For the text-containing cell, return its midpoint in (x, y) coordinate format. 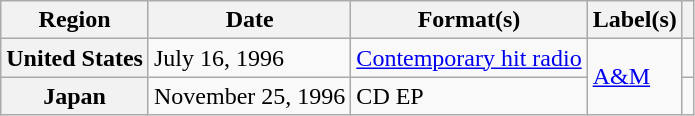
Region (75, 20)
Format(s) (469, 20)
Japan (75, 96)
July 16, 1996 (249, 58)
Date (249, 20)
CD EP (469, 96)
Label(s) (634, 20)
Contemporary hit radio (469, 58)
November 25, 1996 (249, 96)
A&M (634, 77)
United States (75, 58)
